Find where the given text appears and provide that cell's center as (x, y) coordinate. 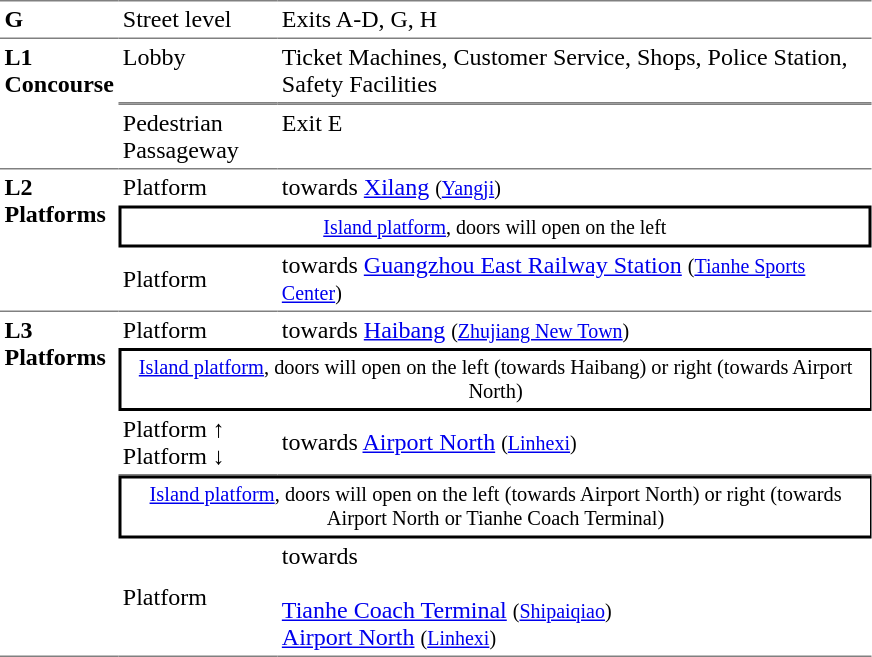
Ticket Machines, Customer Service, Shops, Police Station, Safety Facilities (574, 71)
L3Platforms (59, 484)
Island platform, doors will open on the left (towards Airport North) or right (towards Airport North or Tianhe Coach Terminal) (494, 508)
G (59, 19)
Pedestrian Passageway (198, 137)
towards Xilang (Yangji) (574, 188)
L1Concourse (59, 104)
Island platform, doors will open on the left (494, 227)
Street level (198, 19)
Platform ↑Platform ↓ (198, 443)
Lobby (198, 71)
towards Tianhe Coach Terminal (Shipaiqiao) Airport North (Linhexi) (574, 597)
Exit E (574, 137)
Exits A-D, G, H (574, 19)
towards Airport North (Linhexi) (574, 443)
L2Platforms (59, 241)
towards Haibang (Zhujiang New Town) (574, 330)
towards Guangzhou East Railway Station (Tianhe Sports Center) (574, 280)
Island platform, doors will open on the left (towards Haibang) or right (towards Airport North) (494, 380)
